Output the (x, y) coordinate of the center of the cell containing the given text.  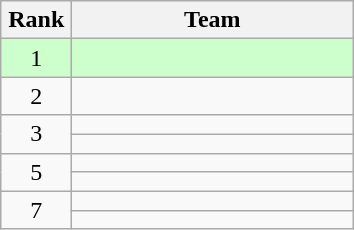
2 (36, 96)
Rank (36, 20)
5 (36, 172)
1 (36, 58)
7 (36, 210)
3 (36, 134)
Team (212, 20)
